Provide the [X, Y] coordinate of the cell's center where the given text is located.  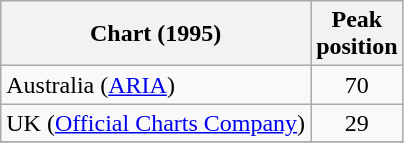
29 [357, 123]
Peakposition [357, 34]
Australia (ARIA) [156, 85]
UK (Official Charts Company) [156, 123]
Chart (1995) [156, 34]
70 [357, 85]
